Pinpoint the cell where the given text exists, returning its (X, Y) midpoint coordinate. 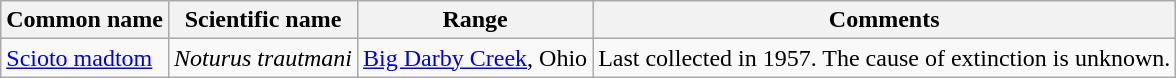
Noturus trautmani (262, 58)
Last collected in 1957. The cause of extinction is unknown. (884, 58)
Scientific name (262, 20)
Scioto madtom (85, 58)
Comments (884, 20)
Common name (85, 20)
Range (476, 20)
Big Darby Creek, Ohio (476, 58)
